For the text-containing cell, return its midpoint in [x, y] coordinate format. 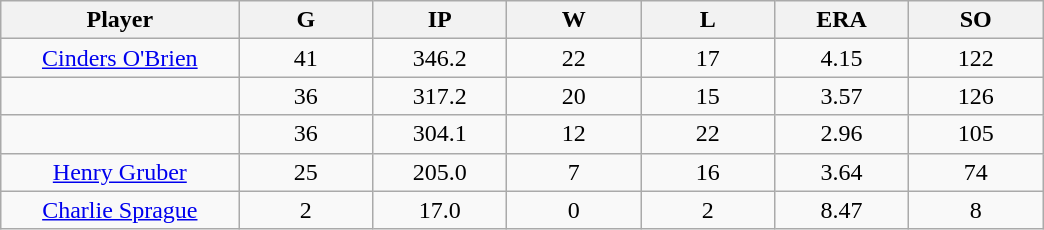
8.47 [842, 210]
16 [708, 172]
346.2 [440, 58]
SO [976, 20]
7 [574, 172]
122 [976, 58]
W [574, 20]
17 [708, 58]
41 [306, 58]
12 [574, 134]
G [306, 20]
20 [574, 96]
74 [976, 172]
17.0 [440, 210]
126 [976, 96]
L [708, 20]
304.1 [440, 134]
3.64 [842, 172]
317.2 [440, 96]
105 [976, 134]
Player [120, 20]
IP [440, 20]
4.15 [842, 58]
25 [306, 172]
8 [976, 210]
Cinders O'Brien [120, 58]
205.0 [440, 172]
Charlie Sprague [120, 210]
2.96 [842, 134]
15 [708, 96]
Henry Gruber [120, 172]
0 [574, 210]
3.57 [842, 96]
ERA [842, 20]
